Output the [X, Y] coordinate of the center of the cell containing the given text.  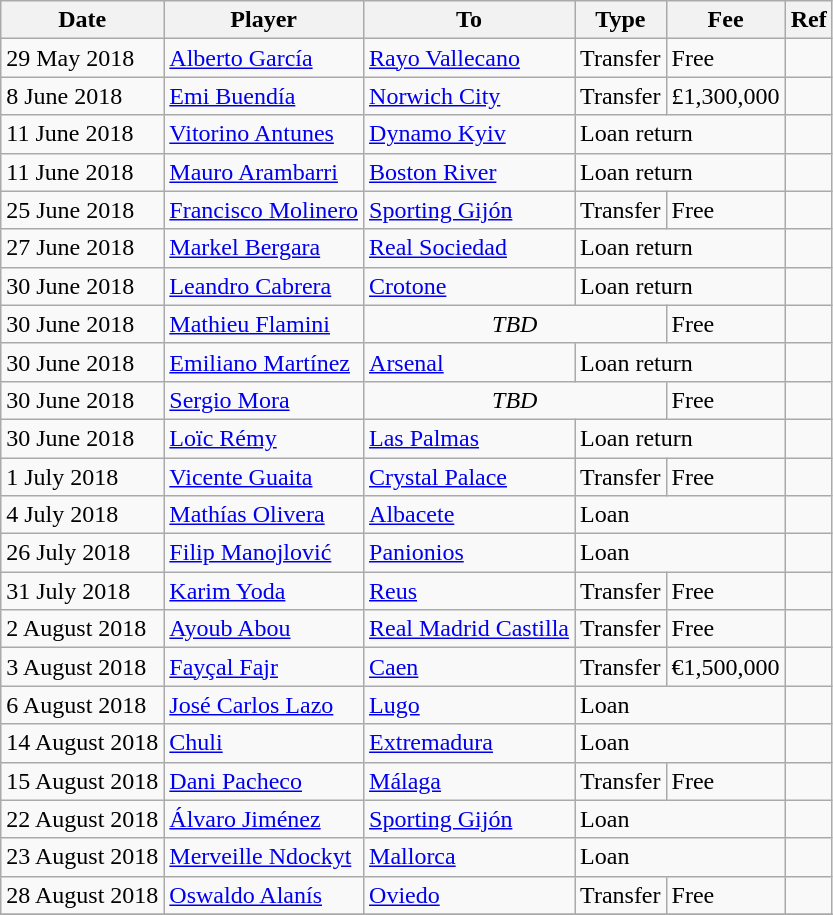
Merveille Ndockyt [264, 857]
Crystal Palace [470, 477]
Emiliano Martínez [264, 362]
Albacete [470, 515]
Oviedo [470, 895]
Dani Pacheco [264, 781]
Mauro Arambarri [264, 172]
Ayoub Abou [264, 629]
Filip Manojlović [264, 553]
26 July 2018 [82, 553]
Leandro Cabrera [264, 286]
Real Madrid Castilla [470, 629]
Extremadura [470, 743]
José Carlos Lazo [264, 705]
22 August 2018 [82, 819]
£1,300,000 [726, 96]
To [470, 20]
Karim Yoda [264, 591]
Las Palmas [470, 438]
Dynamo Kyiv [470, 134]
Emi Buendía [264, 96]
Mallorca [470, 857]
Date [82, 20]
Player [264, 20]
Ref [808, 20]
Vitorino Antunes [264, 134]
Vicente Guaita [264, 477]
Type [621, 20]
3 August 2018 [82, 667]
23 August 2018 [82, 857]
Crotone [470, 286]
Rayo Vallecano [470, 58]
Fayçal Fajr [264, 667]
Loïc Rémy [264, 438]
€1,500,000 [726, 667]
Málaga [470, 781]
8 June 2018 [82, 96]
27 June 2018 [82, 248]
Oswaldo Alanís [264, 895]
Caen [470, 667]
31 July 2018 [82, 591]
28 August 2018 [82, 895]
Mathieu Flamini [264, 324]
Sergio Mora [264, 400]
4 July 2018 [82, 515]
Álvaro Jiménez [264, 819]
Fee [726, 20]
14 August 2018 [82, 743]
Boston River [470, 172]
25 June 2018 [82, 210]
Panionios [470, 553]
6 August 2018 [82, 705]
Markel Bergara [264, 248]
Real Sociedad [470, 248]
Norwich City [470, 96]
Francisco Molinero [264, 210]
Arsenal [470, 362]
1 July 2018 [82, 477]
Chuli [264, 743]
15 August 2018 [82, 781]
29 May 2018 [82, 58]
Lugo [470, 705]
Reus [470, 591]
2 August 2018 [82, 629]
Alberto García [264, 58]
Mathías Olivera [264, 515]
